Provide the [X, Y] coordinate of the cell's center where the given text is located.  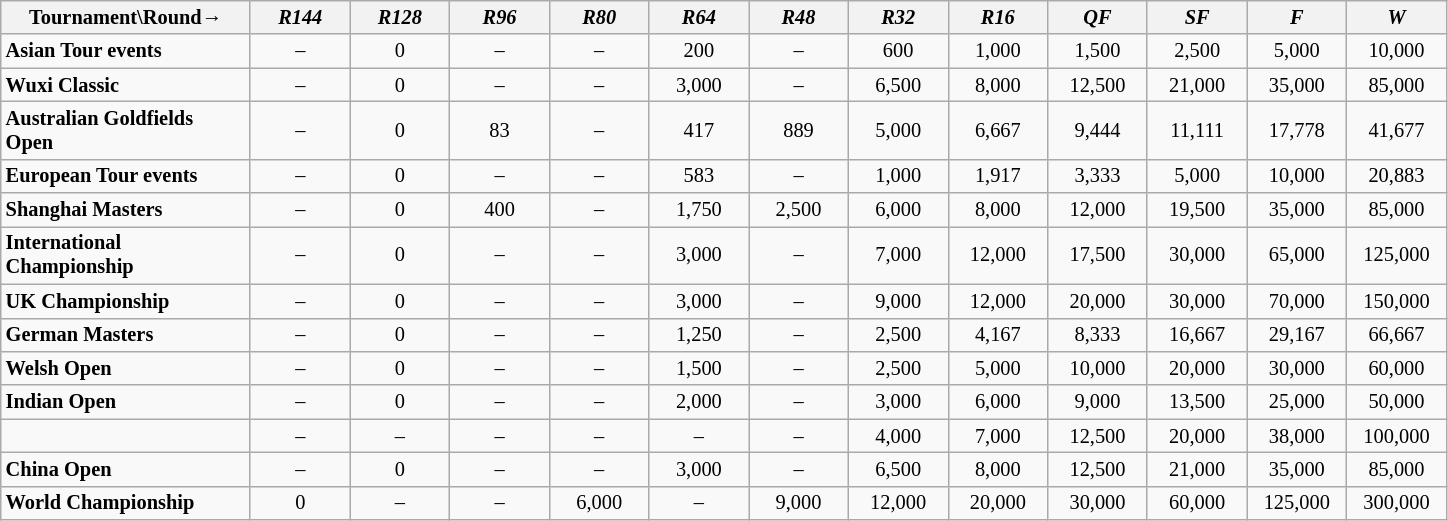
Tournament\Round→ [126, 17]
1,750 [699, 210]
R64 [699, 17]
583 [699, 176]
70,000 [1297, 301]
Wuxi Classic [126, 85]
25,000 [1297, 402]
20,883 [1397, 176]
4,000 [898, 436]
Australian Goldfields Open [126, 130]
1,917 [998, 176]
W [1397, 17]
41,677 [1397, 130]
QF [1098, 17]
83 [500, 130]
3,333 [1098, 176]
65,000 [1297, 255]
9,444 [1098, 130]
400 [500, 210]
German Masters [126, 335]
66,667 [1397, 335]
19,500 [1197, 210]
F [1297, 17]
16,667 [1197, 335]
Shanghai Masters [126, 210]
R48 [799, 17]
50,000 [1397, 402]
R144 [300, 17]
38,000 [1297, 436]
R128 [400, 17]
600 [898, 51]
International Championship [126, 255]
UK Championship [126, 301]
Welsh Open [126, 368]
13,500 [1197, 402]
European Tour events [126, 176]
100,000 [1397, 436]
4,167 [998, 335]
2,000 [699, 402]
417 [699, 130]
1,250 [699, 335]
R32 [898, 17]
China Open [126, 469]
SF [1197, 17]
200 [699, 51]
R80 [599, 17]
8,333 [1098, 335]
889 [799, 130]
R16 [998, 17]
300,000 [1397, 503]
11,111 [1197, 130]
6,667 [998, 130]
29,167 [1297, 335]
Asian Tour events [126, 51]
Indian Open [126, 402]
17,778 [1297, 130]
World Championship [126, 503]
150,000 [1397, 301]
R96 [500, 17]
17,500 [1098, 255]
